Locate the cell with the specified text and output its (x, y) center coordinate. 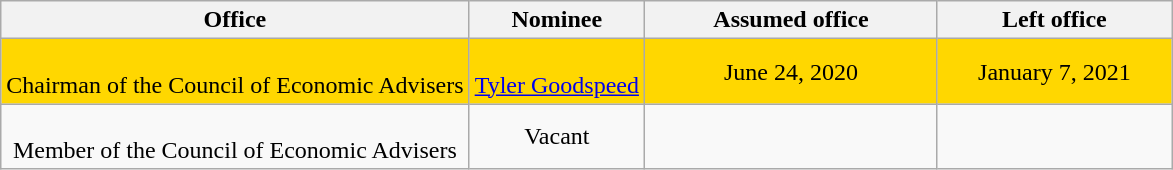
Left office (1054, 20)
Nominee (557, 20)
Chairman of the Council of Economic Advisers (235, 72)
June 24, 2020 (792, 72)
Office (235, 20)
January 7, 2021 (1054, 72)
Assumed office (792, 20)
Tyler Goodspeed (557, 72)
Member of the Council of Economic Advisers (235, 136)
Vacant (557, 136)
